Find where the given text appears and provide that cell's center as (x, y) coordinate. 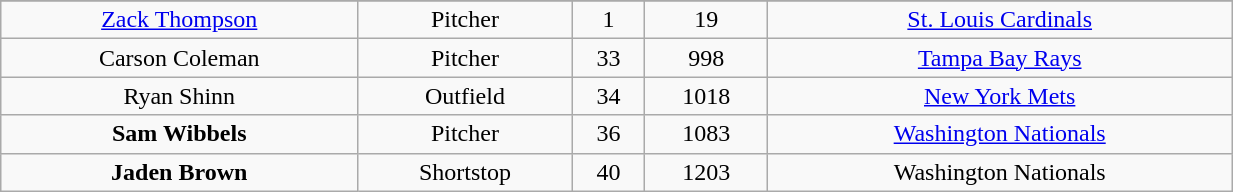
40 (608, 172)
36 (608, 134)
33 (608, 58)
1083 (706, 134)
1203 (706, 172)
Zack Thompson (180, 20)
Tampa Bay Rays (1000, 58)
19 (706, 20)
1 (608, 20)
New York Mets (1000, 96)
998 (706, 58)
Sam Wibbels (180, 134)
Carson Coleman (180, 58)
34 (608, 96)
Outfield (465, 96)
Jaden Brown (180, 172)
Shortstop (465, 172)
1018 (706, 96)
Ryan Shinn (180, 96)
St. Louis Cardinals (1000, 20)
